Return the [X, Y] coordinate for the center point of the cell that contains the specified text.  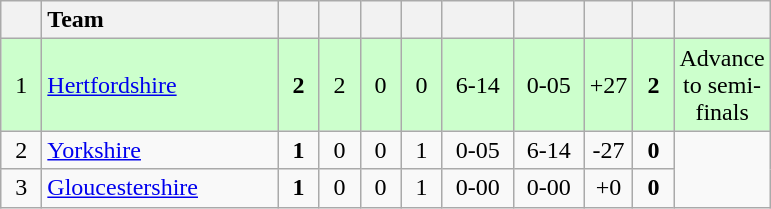
Advance to semi-finals [722, 85]
3 [22, 188]
Hertfordshire [160, 85]
-27 [608, 150]
+27 [608, 85]
Team [160, 20]
Yorkshire [160, 150]
+0 [608, 188]
Gloucestershire [160, 188]
